Detect which cell encompasses the target text, then output its (X, Y) center coordinate. 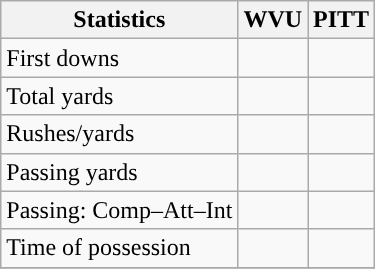
Passing: Comp–Att–Int (120, 210)
WVU (273, 20)
Time of possession (120, 248)
Statistics (120, 20)
PITT (342, 20)
Total yards (120, 96)
First downs (120, 58)
Rushes/yards (120, 134)
Passing yards (120, 172)
